Locate the cell with the specified text and output its [x, y] center coordinate. 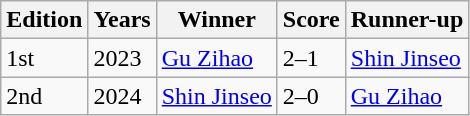
1st [44, 58]
Edition [44, 20]
2023 [122, 58]
Runner-up [407, 20]
2–0 [311, 96]
2nd [44, 96]
Years [122, 20]
Score [311, 20]
2–1 [311, 58]
2024 [122, 96]
Winner [216, 20]
